Extract the [X, Y] coordinate from the center of the cell holding the provided text.  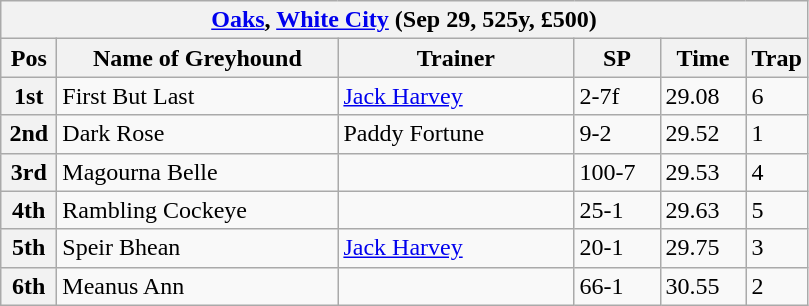
Meanus Ann [198, 286]
5th [29, 248]
30.55 [703, 286]
2nd [29, 134]
4 [776, 172]
Dark Rose [198, 134]
Oaks, White City (Sep 29, 525y, £500) [404, 20]
2-7f [617, 96]
6 [776, 96]
3rd [29, 172]
100-7 [617, 172]
29.53 [703, 172]
1 [776, 134]
Rambling Cockeye [198, 210]
9-2 [617, 134]
6th [29, 286]
Time [703, 58]
3 [776, 248]
SP [617, 58]
Magourna Belle [198, 172]
5 [776, 210]
Speir Bhean [198, 248]
Pos [29, 58]
29.08 [703, 96]
20-1 [617, 248]
29.63 [703, 210]
2 [776, 286]
66-1 [617, 286]
First But Last [198, 96]
1st [29, 96]
Paddy Fortune [456, 134]
Trainer [456, 58]
Name of Greyhound [198, 58]
4th [29, 210]
25-1 [617, 210]
Trap [776, 58]
29.75 [703, 248]
29.52 [703, 134]
